Capture the cell that displays the provided text and extract its (x, y) central coordinate. 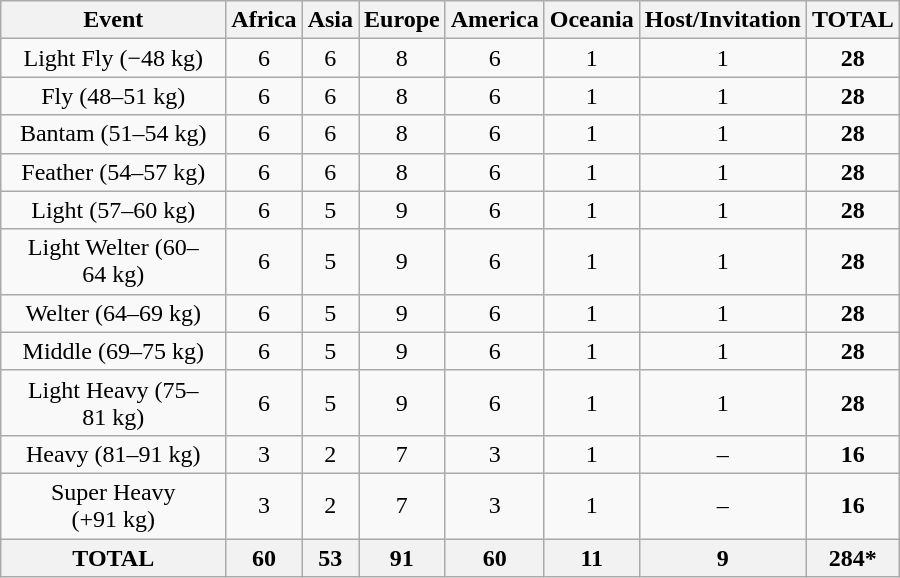
Africa (264, 20)
284* (852, 557)
Event (114, 20)
Middle (69–75 kg) (114, 351)
Host/Invitation (722, 20)
Fly (48–51 kg) (114, 96)
Europe (402, 20)
Feather (54–57 kg) (114, 172)
Welter (64–69 kg) (114, 313)
Heavy (81–91 kg) (114, 454)
Bantam (51–54 kg) (114, 134)
Light Heavy (75–81 kg) (114, 402)
Light (57–60 kg) (114, 210)
Oceania (592, 20)
91 (402, 557)
53 (330, 557)
Super Heavy (+91 kg) (114, 506)
America (494, 20)
Light Fly (−48 kg) (114, 58)
Asia (330, 20)
11 (592, 557)
Light Welter (60–64 kg) (114, 262)
